For the text-containing cell, return its midpoint in [x, y] coordinate format. 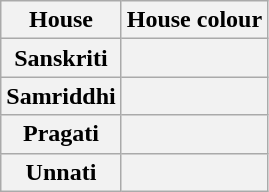
House colour [194, 20]
Pragati [61, 134]
Sanskriti [61, 58]
Samriddhi [61, 96]
House [61, 20]
Unnati [61, 172]
